For the text-containing cell, return its midpoint in (x, y) coordinate format. 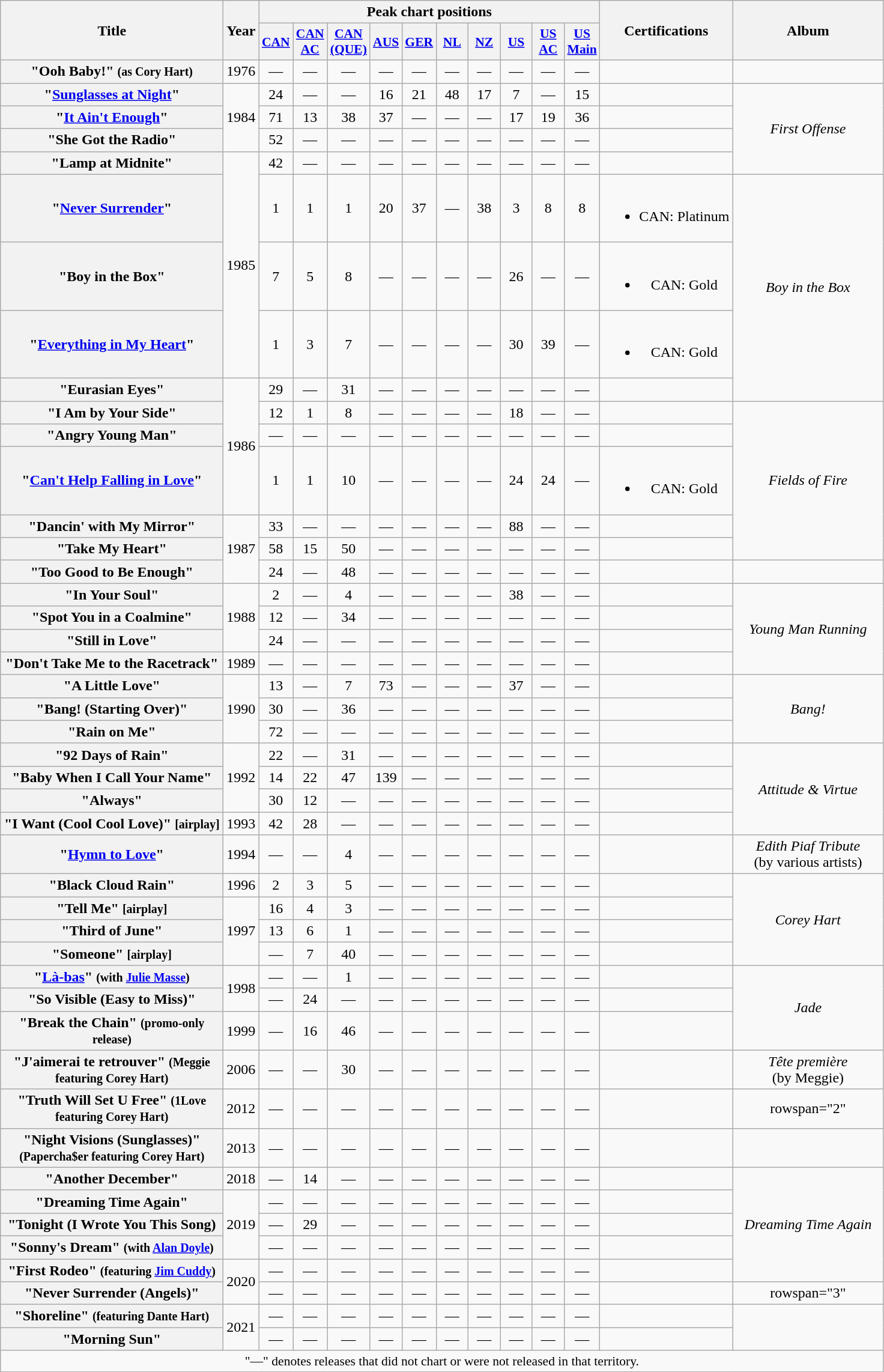
"Eurasian Eyes" (112, 389)
"Angry Young Man" (112, 436)
Title (112, 30)
26 (516, 276)
1994 (241, 854)
10 (348, 481)
2006 (241, 1069)
"J'aimerai te retrouver" (Meggie featuring Corey Hart) (112, 1069)
"Tell Me" [airplay] (112, 908)
"Là-bas" (with Julie Masse) (112, 977)
1986 (241, 446)
US Main (581, 42)
GER (419, 42)
"Hymn to Love" (112, 854)
"Dreaming Time Again" (112, 1201)
"I Am by Your Side" (112, 413)
1990 (241, 709)
1976 (241, 71)
"Another December" (112, 1179)
1987 (241, 549)
88 (516, 526)
1999 (241, 1031)
2013 (241, 1147)
"Truth Will Set U Free" (1Love featuring Corey Hart) (112, 1109)
1988 (241, 618)
"Ooh Baby!" (as Cory Hart) (112, 71)
Album (808, 30)
Year (241, 30)
rowspan="2" (808, 1109)
"Tonight (I Wrote You This Song) (112, 1224)
139 (386, 777)
34 (348, 618)
21 (419, 94)
6 (310, 931)
"Third of June" (112, 931)
US (516, 42)
CAN AC (310, 42)
"First Rodeo" (featuring Jim Cuddy) (112, 1270)
"Never Surrender (Angels)" (112, 1293)
rowspan="3" (808, 1293)
2020 (241, 1282)
1998 (241, 988)
47 (348, 777)
"Someone" [airplay] (112, 954)
2019 (241, 1224)
Tête première(by Meggie) (808, 1069)
46 (348, 1031)
"Shoreline" (featuring Dante Hart) (112, 1316)
2018 (241, 1179)
1992 (241, 777)
Attitude & Virtue (808, 789)
"Take My Heart" (112, 549)
71 (276, 117)
20 (386, 208)
19 (548, 117)
NZ (484, 42)
18 (516, 413)
1984 (241, 117)
"Never Surrender" (112, 208)
"Baby When I Call Your Name" (112, 777)
"Sunglasses at Night" (112, 94)
"Spot You in a Coalmine" (112, 618)
"She Got the Radio" (112, 140)
Edith Piaf Tribute(by various artists) (808, 854)
"92 Days of Rain" (112, 754)
Corey Hart (808, 920)
Boy in the Box (808, 287)
52 (276, 140)
"Night Visions (Sunglasses)" (Papercha$er featuring Corey Hart) (112, 1147)
"I Want (Cool Cool Love)" [airplay] (112, 824)
First Offense (808, 129)
1989 (241, 663)
Jade (808, 1008)
1996 (241, 885)
1997 (241, 931)
Fields of Fire (808, 481)
2021 (241, 1328)
Certifications (667, 30)
CAN (QUE) (348, 42)
"Rain on Me" (112, 732)
Peak chart positions (429, 12)
CAN: Platinum (667, 208)
"In Your Soul" (112, 595)
Dreaming Time Again (808, 1224)
"Can't Help Falling in Love" (112, 481)
"Boy in the Box" (112, 276)
58 (276, 549)
"Don't Take Me to the Racetrack" (112, 663)
"—" denotes releases that did not chart or were not released in that territory. (442, 1361)
AUS (386, 42)
2012 (241, 1109)
40 (348, 954)
"Morning Sun" (112, 1339)
72 (276, 732)
"Bang! (Starting Over)" (112, 709)
"Always" (112, 800)
73 (386, 686)
28 (310, 824)
50 (348, 549)
Young Man Running (808, 629)
"Lamp at Midnite" (112, 163)
"Still in Love" (112, 640)
"So Visible (Easy to Miss)" (112, 1000)
Bang! (808, 709)
1985 (241, 264)
CAN (276, 42)
"A Little Love" (112, 686)
"Dancin' with My Mirror" (112, 526)
"Sonny's Dream" (with Alan Doyle) (112, 1247)
33 (276, 526)
"Too Good to Be Enough" (112, 572)
"Break the Chain" (promo-only release) (112, 1031)
US AC (548, 42)
"It Ain't Enough" (112, 117)
"Everything in My Heart" (112, 344)
"Black Cloud Rain" (112, 885)
NL (452, 42)
1993 (241, 824)
39 (548, 344)
